Find where the given text appears and provide that cell's center as (x, y) coordinate. 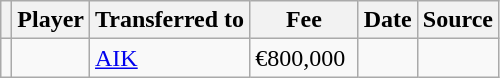
Date (388, 20)
Transferred to (170, 20)
Source (458, 20)
€800,000 (304, 58)
AIK (170, 58)
Fee (304, 20)
Player (51, 20)
